Output the (X, Y) coordinate of the center of the cell containing the given text.  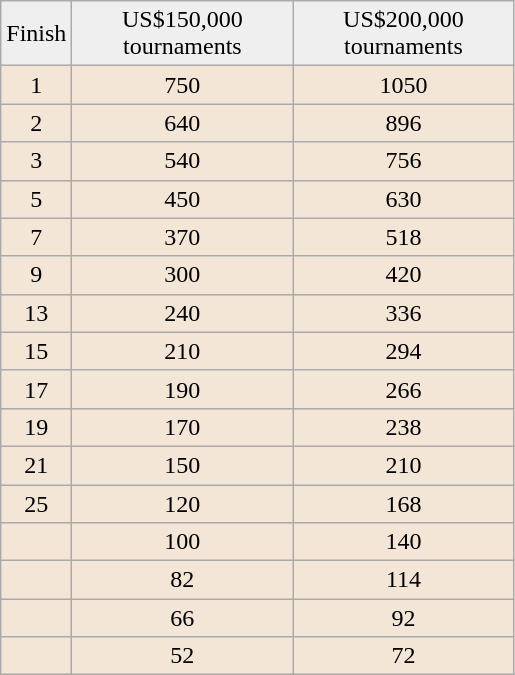
336 (404, 313)
170 (182, 427)
450 (182, 199)
19 (36, 427)
150 (182, 465)
7 (36, 237)
1 (36, 85)
100 (182, 542)
370 (182, 237)
750 (182, 85)
756 (404, 161)
114 (404, 580)
266 (404, 389)
52 (182, 656)
5 (36, 199)
21 (36, 465)
17 (36, 389)
294 (404, 351)
420 (404, 275)
168 (404, 503)
238 (404, 427)
140 (404, 542)
630 (404, 199)
15 (36, 351)
US$150,000tournaments (182, 34)
300 (182, 275)
190 (182, 389)
82 (182, 580)
1050 (404, 85)
25 (36, 503)
Finish (36, 34)
640 (182, 123)
72 (404, 656)
120 (182, 503)
518 (404, 237)
2 (36, 123)
3 (36, 161)
896 (404, 123)
92 (404, 618)
240 (182, 313)
66 (182, 618)
9 (36, 275)
13 (36, 313)
US$200,000tournaments (404, 34)
540 (182, 161)
